Provide the (X, Y) coordinate of the cell's center where the given text is located.  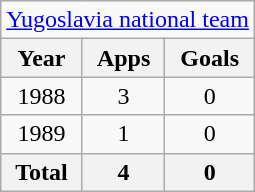
Yugoslavia national team (128, 20)
3 (124, 96)
Year (42, 58)
1988 (42, 96)
1 (124, 134)
1989 (42, 134)
Goals (210, 58)
4 (124, 172)
Total (42, 172)
Apps (124, 58)
